Provide the (X, Y) coordinate of the cell's center where the given text is located.  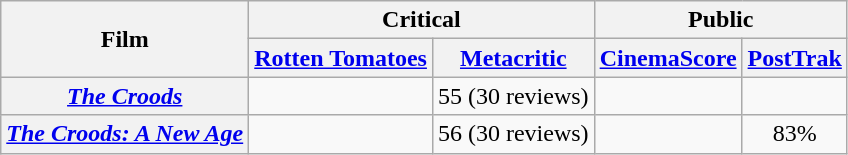
55 (30 reviews) (513, 96)
The Croods (125, 96)
The Croods: A New Age (125, 134)
83% (794, 134)
PostTrak (794, 58)
Public (720, 20)
Film (125, 39)
Metacritic (513, 58)
CinemaScore (668, 58)
Critical (422, 20)
Rotten Tomatoes (341, 58)
56 (30 reviews) (513, 134)
